Extract the (x, y) coordinate from the center of the cell holding the provided text.  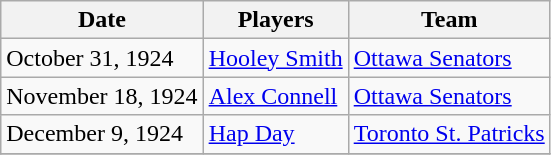
October 31, 1924 (102, 58)
Hooley Smith (276, 58)
Team (449, 20)
Alex Connell (276, 96)
December 9, 1924 (102, 134)
Toronto St. Patricks (449, 134)
November 18, 1924 (102, 96)
Hap Day (276, 134)
Date (102, 20)
Players (276, 20)
